Search for the cell housing the specified text and yield its [X, Y] center coordinate. 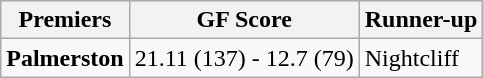
Runner-up [421, 20]
Palmerston [65, 58]
GF Score [244, 20]
Premiers [65, 20]
21.11 (137) - 12.7 (79) [244, 58]
Nightcliff [421, 58]
